Output the (X, Y) coordinate of the center of the cell containing the given text.  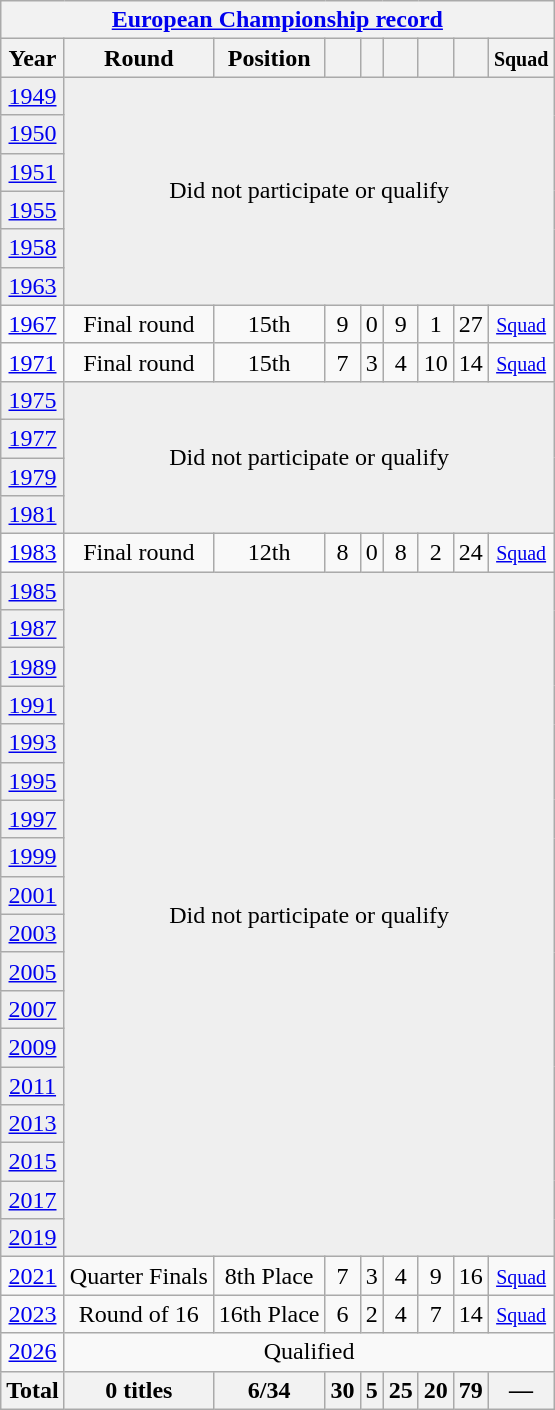
1999 (33, 857)
Round of 16 (138, 1314)
Position (269, 58)
1971 (33, 362)
1977 (33, 438)
0 titles (138, 1390)
12th (269, 553)
1949 (33, 96)
6/34 (269, 1390)
8th Place (269, 1276)
24 (470, 553)
2009 (33, 1047)
Qualified (309, 1352)
16th Place (269, 1314)
2017 (33, 1200)
1958 (33, 248)
2003 (33, 933)
5 (372, 1390)
Total (33, 1390)
2007 (33, 1009)
Year (33, 58)
2013 (33, 1124)
1951 (33, 172)
Quarter Finals (138, 1276)
27 (470, 324)
1989 (33, 667)
1985 (33, 591)
2005 (33, 971)
2001 (33, 895)
2023 (33, 1314)
2011 (33, 1085)
1987 (33, 629)
2021 (33, 1276)
25 (400, 1390)
1995 (33, 781)
30 (342, 1390)
1981 (33, 515)
20 (436, 1390)
1997 (33, 819)
1979 (33, 477)
1983 (33, 553)
1991 (33, 705)
10 (436, 362)
2026 (33, 1352)
6 (342, 1314)
16 (470, 1276)
79 (470, 1390)
Round (138, 58)
— (521, 1390)
1967 (33, 324)
European Championship record (278, 20)
1950 (33, 134)
1975 (33, 400)
2019 (33, 1238)
1955 (33, 210)
1993 (33, 743)
1 (436, 324)
2015 (33, 1162)
1963 (33, 286)
